Return (x, y) of the center of cell containing provided text 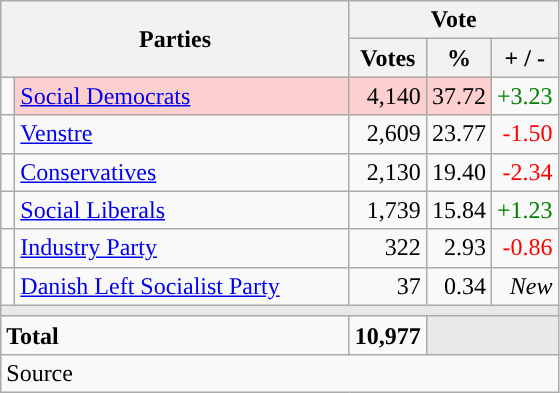
% (458, 58)
Industry Party (182, 248)
Total (176, 335)
2,609 (388, 134)
-1.50 (524, 134)
Venstre (182, 134)
Danish Left Socialist Party (182, 286)
19.40 (458, 172)
Votes (388, 58)
10,977 (388, 335)
-2.34 (524, 172)
Social Democrats (182, 96)
23.77 (458, 134)
1,739 (388, 210)
37.72 (458, 96)
2,130 (388, 172)
15.84 (458, 210)
-0.86 (524, 248)
+1.23 (524, 210)
Source (280, 373)
+3.23 (524, 96)
0.34 (458, 286)
2.93 (458, 248)
New (524, 286)
Conservatives (182, 172)
Social Liberals (182, 210)
4,140 (388, 96)
+ / - (524, 58)
Vote (454, 20)
37 (388, 286)
Parties (176, 39)
322 (388, 248)
